For the text-containing cell, return its midpoint in (x, y) coordinate format. 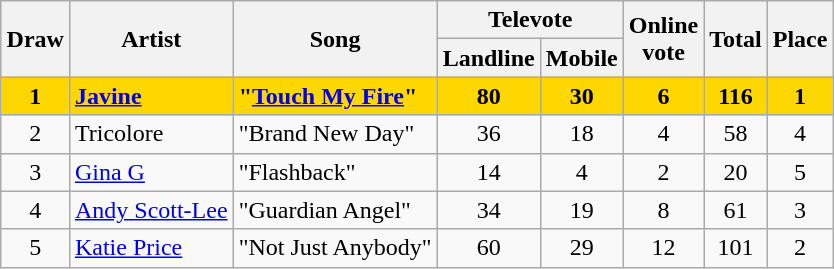
Katie Price (151, 248)
"Not Just Anybody" (335, 248)
Place (800, 39)
Gina G (151, 172)
80 (488, 96)
Andy Scott-Lee (151, 210)
Televote (530, 20)
"Touch My Fire" (335, 96)
"Guardian Angel" (335, 210)
Landline (488, 58)
"Flashback" (335, 172)
30 (582, 96)
101 (736, 248)
18 (582, 134)
Mobile (582, 58)
Onlinevote (663, 39)
116 (736, 96)
Song (335, 39)
29 (582, 248)
Artist (151, 39)
34 (488, 210)
12 (663, 248)
36 (488, 134)
58 (736, 134)
Javine (151, 96)
61 (736, 210)
60 (488, 248)
Total (736, 39)
6 (663, 96)
19 (582, 210)
Tricolore (151, 134)
8 (663, 210)
14 (488, 172)
"Brand New Day" (335, 134)
Draw (35, 39)
20 (736, 172)
